Identify which cell holds the provided text, then report its [X, Y] central coordinate. 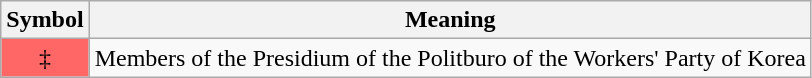
Members of the Presidium of the Politburo of the Workers' Party of Korea [450, 58]
Meaning [450, 20]
‡ [45, 58]
Symbol [45, 20]
